Identify which cell holds the provided text, then report its (x, y) central coordinate. 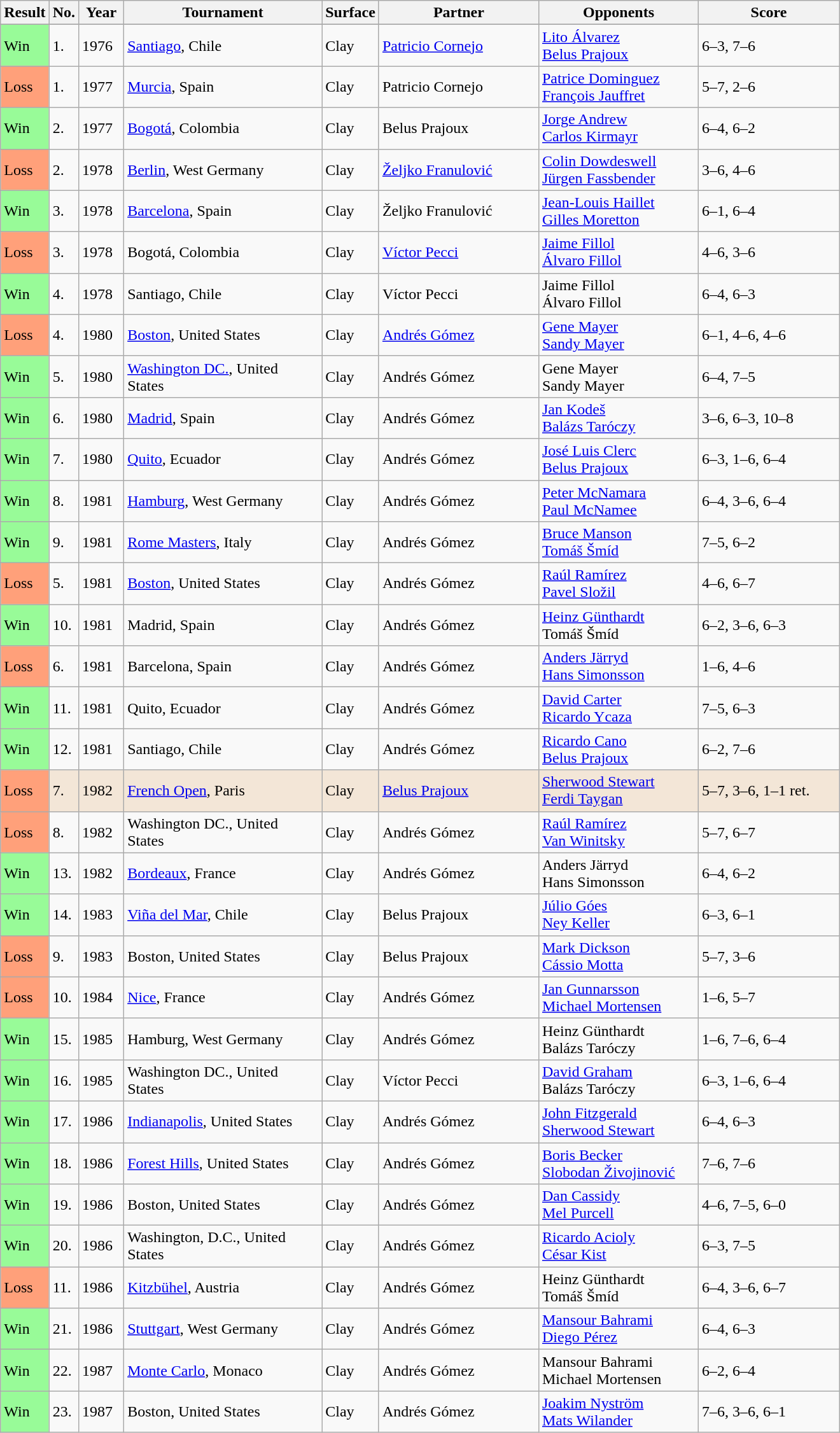
20. (64, 1246)
15. (64, 1038)
Kitzbühel, Austria (223, 1288)
Result (25, 13)
Peter McNamara Paul McNamee (619, 500)
Viña del Mar, Chile (223, 915)
Jorge Andrew Carlos Kirmayr (619, 129)
Berlin, West Germany (223, 169)
Washington, D.C., United States (223, 1246)
Lito Álvarez Belus Prajoux (619, 46)
6–3, 7–5 (769, 1246)
Joakim Nyström Mats Wilander (619, 1411)
5–7, 3–6 (769, 956)
4–6, 3–6 (769, 252)
Rome Masters, Italy (223, 542)
Year (102, 13)
Murcia, Spain (223, 87)
6–3, 7–6 (769, 46)
Mansour Bahrami Michael Mortensen (619, 1371)
Mark Dickson Cássio Motta (619, 956)
6–3, 6–1 (769, 915)
Colin Dowdeswell Jürgen Fassbender (619, 169)
7–5, 6–3 (769, 708)
23. (64, 1411)
17. (64, 1121)
David Graham Balázs Taróczy (619, 1080)
5–7, 6–7 (769, 832)
6–2, 3–6, 6–3 (769, 625)
Forest Hills, United States (223, 1163)
French Open, Paris (223, 790)
6–1, 6–4 (769, 211)
5–7, 3–6, 1–1 ret. (769, 790)
7–5, 6–2 (769, 542)
Tournament (223, 13)
1–6, 7–6, 6–4 (769, 1038)
18. (64, 1163)
19. (64, 1205)
Patrice Dominguez François Jauffret (619, 87)
Sherwood Stewart Ferdi Taygan (619, 790)
4–6, 7–5, 6–0 (769, 1205)
6–4, 3–6, 6–4 (769, 500)
3–6, 4–6 (769, 169)
6–1, 4–6, 4–6 (769, 335)
No. (64, 13)
6–2, 6–4 (769, 1371)
1984 (102, 998)
13. (64, 873)
Nice, France (223, 998)
Raúl Ramírez Van Winitsky (619, 832)
Bordeaux, France (223, 873)
Bruce Manson Tomáš Šmíd (619, 542)
6–2, 7–6 (769, 750)
Surface (351, 13)
Raúl Ramírez Pavel Složil (619, 584)
16. (64, 1080)
1976 (102, 46)
21. (64, 1329)
5–7, 2–6 (769, 87)
7–6, 3–6, 6–1 (769, 1411)
Boris Becker Slobodan Živojinović (619, 1163)
Mansour Bahrami Diego Pérez (619, 1329)
1–6, 5–7 (769, 998)
6–4, 7–5 (769, 377)
3–6, 6–3, 10–8 (769, 417)
David Carter Ricardo Ycaza (619, 708)
1–6, 4–6 (769, 667)
Ricardo Acioly César Kist (619, 1246)
22. (64, 1371)
4–6, 6–7 (769, 584)
Monte Carlo, Monaco (223, 1371)
Opponents (619, 13)
7–6, 7–6 (769, 1163)
12. (64, 750)
Score (769, 13)
Ricardo Cano Belus Prajoux (619, 750)
Júlio Góes Ney Keller (619, 915)
14. (64, 915)
Partner (458, 13)
Indianapolis, United States (223, 1121)
Heinz Günthardt Balázs Taróczy (619, 1038)
John Fitzgerald Sherwood Stewart (619, 1121)
Jan Kodeš Balázs Taróczy (619, 417)
Dan Cassidy Mel Purcell (619, 1205)
Stuttgart, West Germany (223, 1329)
6–4, 3–6, 6–7 (769, 1288)
Jan Gunnarsson Michael Mortensen (619, 998)
Jean-Louis Haillet Gilles Moretton (619, 211)
José Luis Clerc Belus Prajoux (619, 459)
